Return [x, y] of the center of cell containing provided text 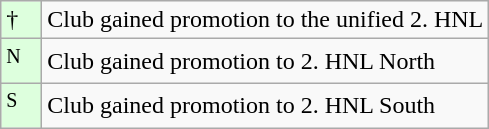
Club gained promotion to 2. HNL North [266, 62]
Club gained promotion to the unified 2. HNL [266, 20]
Club gained promotion to 2. HNL South [266, 106]
† [22, 20]
N [22, 62]
S [22, 106]
